From the cell containing the given text, extract its center point as [x, y] coordinate. 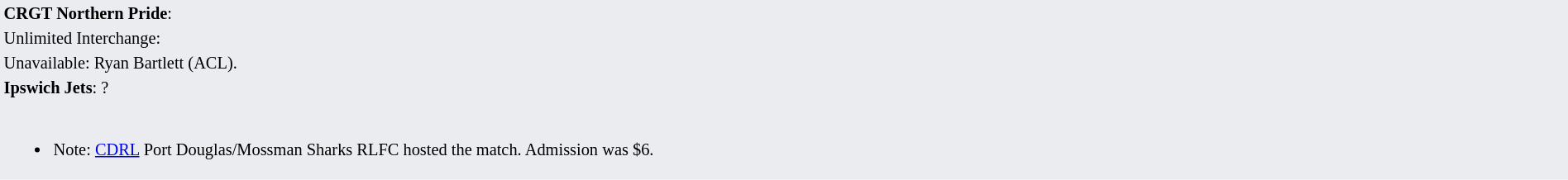
CRGT Northern Pride: [784, 13]
Unlimited Interchange: [784, 38]
Unavailable: Ryan Bartlett (ACL). [784, 63]
Ipswich Jets: ? [784, 88]
Note: CDRL Port Douglas/Mossman Sharks RLFC hosted the match. Admission was $6. [784, 140]
